Detect which cell encompasses the target text, then output its [x, y] center coordinate. 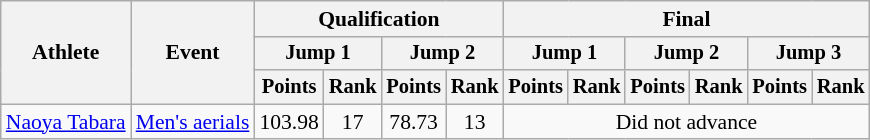
Athlete [66, 52]
17 [353, 122]
Qualification [378, 19]
78.73 [413, 122]
Naoya Tabara [66, 122]
Men's aerials [193, 122]
Event [193, 52]
13 [475, 122]
103.98 [288, 122]
Jump 3 [808, 54]
Did not advance [686, 122]
Final [686, 19]
